Output the [X, Y] coordinate of the center of the cell containing the given text.  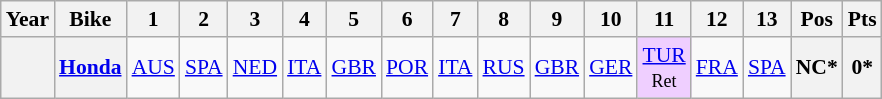
2 [204, 19]
1 [154, 19]
GER [610, 68]
AUS [154, 68]
Honda [90, 68]
Year [28, 19]
3 [255, 19]
NC* [817, 68]
Bike [90, 19]
NED [255, 68]
Pts [862, 19]
7 [455, 19]
8 [503, 19]
9 [558, 19]
11 [664, 19]
5 [354, 19]
Pos [817, 19]
4 [304, 19]
TURRet [664, 68]
6 [407, 19]
POR [407, 68]
10 [610, 19]
RUS [503, 68]
12 [717, 19]
FRA [717, 68]
13 [767, 19]
0* [862, 68]
